Provide the (X, Y) coordinate of the cell's center where the given text is located.  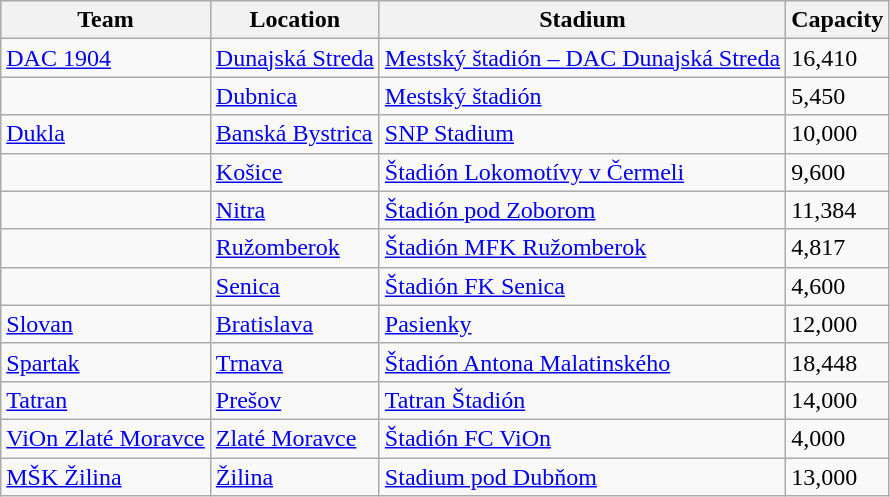
Mestský štadión (582, 96)
Tatran (106, 400)
16,410 (838, 58)
Bratislava (294, 324)
Košice (294, 172)
Spartak (106, 362)
MŠK Žilina (106, 477)
Stadium pod Dubňom (582, 477)
Tatran Štadión (582, 400)
Stadium (582, 20)
14,000 (838, 400)
4,000 (838, 438)
Pasienky (582, 324)
Žilina (294, 477)
13,000 (838, 477)
Location (294, 20)
10,000 (838, 134)
18,448 (838, 362)
9,600 (838, 172)
5,450 (838, 96)
DAC 1904 (106, 58)
11,384 (838, 210)
4,600 (838, 286)
Slovan (106, 324)
Nitra (294, 210)
Zlaté Moravce (294, 438)
Mestský štadión – DAC Dunajská Streda (582, 58)
Dubnica (294, 96)
Dukla (106, 134)
12,000 (838, 324)
Dunajská Streda (294, 58)
Štadión MFK Ružomberok (582, 248)
Štadión FK Senica (582, 286)
Banská Bystrica (294, 134)
Senica (294, 286)
SNP Stadium (582, 134)
Štadión FC ViOn (582, 438)
Trnava (294, 362)
Štadión Antona Malatinského (582, 362)
Štadión Lokomotívy v Čermeli (582, 172)
Ružomberok (294, 248)
Capacity (838, 20)
Štadión pod Zoborom (582, 210)
Prešov (294, 400)
Team (106, 20)
ViOn Zlaté Moravce (106, 438)
4,817 (838, 248)
